For the text-containing cell, return its midpoint in (X, Y) coordinate format. 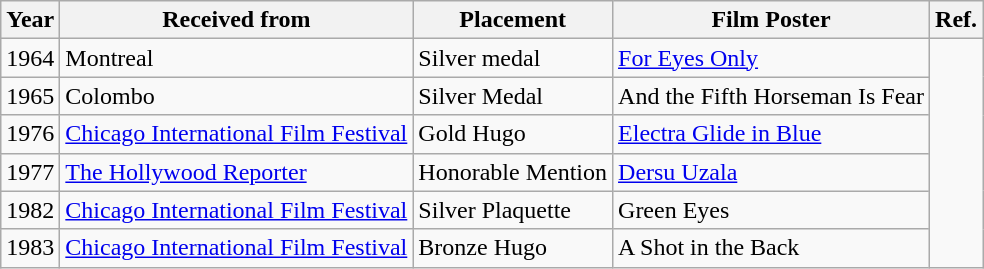
Silver Plaquette (513, 210)
1977 (30, 172)
Film Poster (772, 20)
1982 (30, 210)
Montreal (236, 58)
The Hollywood Reporter (236, 172)
Colombo (236, 96)
Ref. (956, 20)
For Eyes Only (772, 58)
Gold Hugo (513, 134)
Dersu Uzala (772, 172)
1983 (30, 248)
Bronze Hugo (513, 248)
Green Eyes (772, 210)
1964 (30, 58)
Received from (236, 20)
Silver medal (513, 58)
Placement (513, 20)
Electra Glide in Blue (772, 134)
Silver Medal (513, 96)
A Shot in the Back (772, 248)
And the Fifth Horseman Is Fear (772, 96)
1976 (30, 134)
Honorable Mention (513, 172)
Year (30, 20)
1965 (30, 96)
